Return (x, y) of the center of cell containing provided text 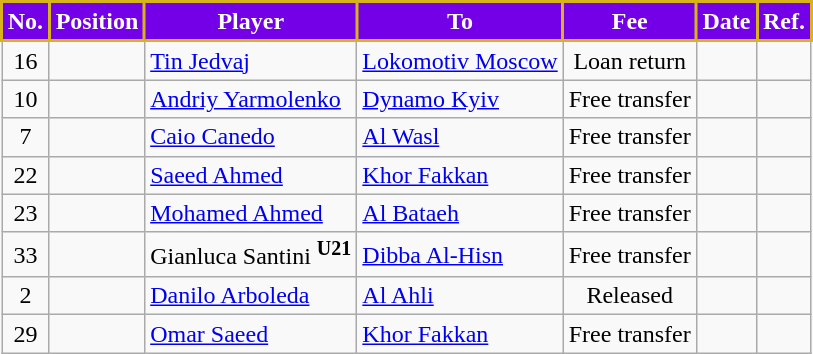
29 (26, 334)
Dynamo Kyiv (460, 99)
16 (26, 60)
Loan return (630, 60)
No. (26, 22)
22 (26, 175)
10 (26, 99)
Fee (630, 22)
23 (26, 213)
Al Wasl (460, 137)
Position (96, 22)
Andriy Yarmolenko (251, 99)
Dibba Al-Hisn (460, 254)
Gianluca Santini U21 (251, 254)
Omar Saeed (251, 334)
Tin Jedvaj (251, 60)
Date (726, 22)
Caio Canedo (251, 137)
Al Ahli (460, 296)
Released (630, 296)
Danilo Arboleda (251, 296)
Lokomotiv Moscow (460, 60)
7 (26, 137)
Player (251, 22)
Saeed Ahmed (251, 175)
Ref. (784, 22)
Al Bataeh (460, 213)
2 (26, 296)
Mohamed Ahmed (251, 213)
To (460, 22)
33 (26, 254)
